Extract the (X, Y) coordinate from the center of the cell holding the provided text.  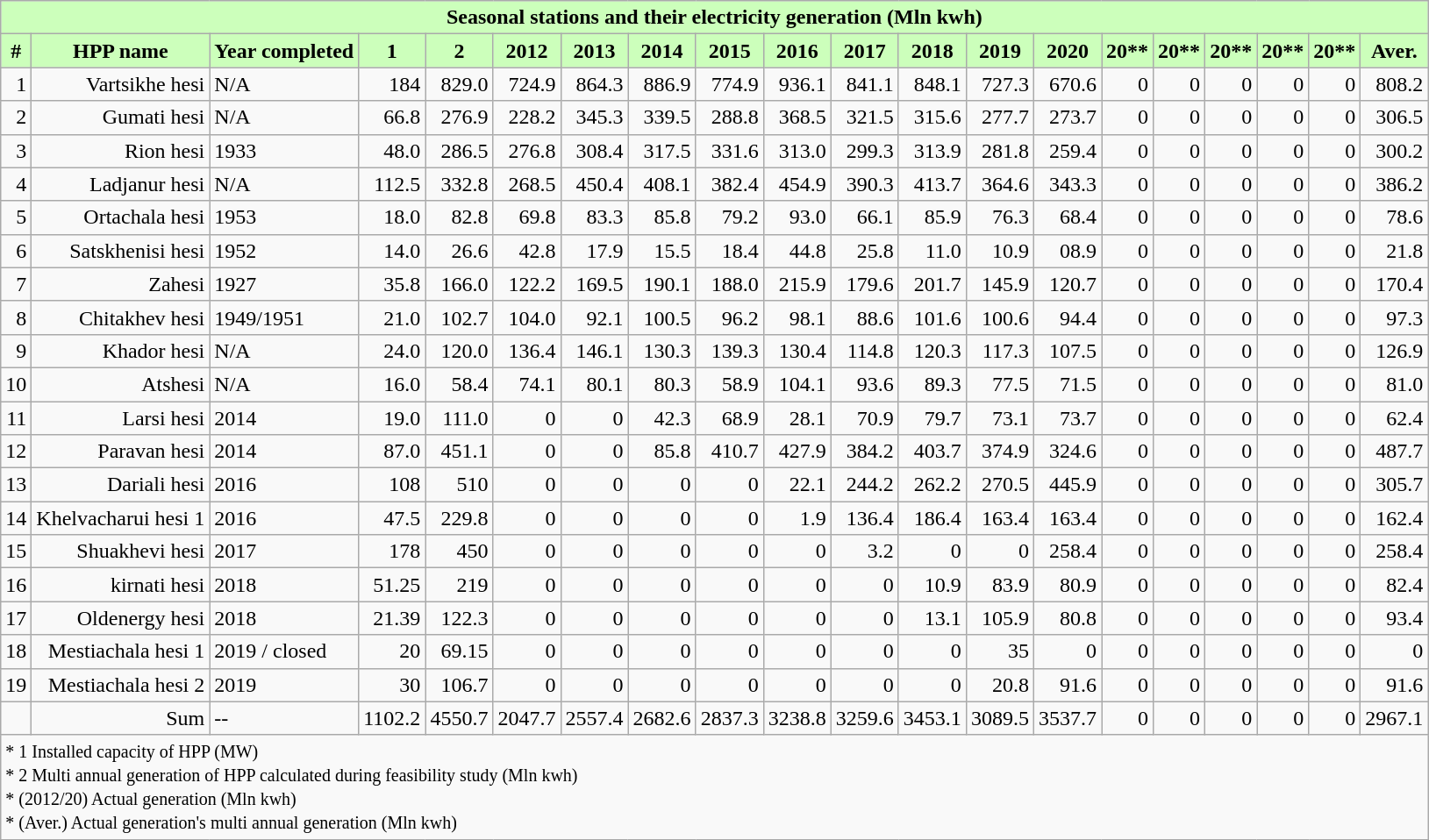
286.5 (460, 151)
18.0 (392, 217)
670.6 (1067, 84)
3089.5 (1000, 718)
281.8 (1000, 151)
864.3 (595, 84)
259.4 (1067, 151)
382.4 (730, 184)
14 (16, 518)
3537.7 (1067, 718)
848.1 (932, 84)
42.8 (526, 251)
Mestiachala hesi 2 (121, 685)
112.5 (392, 184)
343.3 (1067, 184)
3.2 (865, 552)
96.2 (730, 317)
73.1 (1000, 418)
83.9 (1000, 585)
2967.1 (1395, 718)
Paravan hesi (121, 452)
268.5 (526, 184)
364.6 (1000, 184)
3238.8 (797, 718)
1.9 (797, 518)
3453.1 (932, 718)
# (16, 51)
94.4 (1067, 317)
3 (16, 151)
1102.2 (392, 718)
451.1 (460, 452)
58.9 (730, 384)
Satskhenisi hesi (121, 251)
-- (284, 718)
6 (16, 251)
Chitakhev hesi (121, 317)
228.2 (526, 117)
92.1 (595, 317)
Ortachala hesi (121, 217)
Dariali hesi (121, 485)
Larsi hesi (121, 418)
Shuakhevi hesi (121, 552)
276.9 (460, 117)
104.0 (526, 317)
315.6 (932, 117)
105.9 (1000, 618)
450.4 (595, 184)
408.1 (661, 184)
74.1 (526, 384)
308.4 (595, 151)
87.0 (392, 452)
68.9 (730, 418)
190.1 (661, 284)
Vartsikhe hesi (121, 84)
42.3 (661, 418)
368.5 (797, 117)
413.7 (932, 184)
35 (1000, 651)
20 (392, 651)
101.6 (932, 317)
Year completed (284, 51)
44.8 (797, 251)
69.15 (460, 651)
403.7 (932, 452)
1953 (284, 217)
331.6 (730, 151)
2020 (1067, 51)
Rion hesi (121, 151)
79.2 (730, 217)
80.1 (595, 384)
66.1 (865, 217)
808.2 (1395, 84)
97.3 (1395, 317)
384.2 (865, 452)
445.9 (1067, 485)
178 (392, 552)
727.3 (1000, 84)
98.1 (797, 317)
08.9 (1067, 251)
114.8 (865, 351)
390.3 (865, 184)
Oldenergy hesi (121, 618)
186.4 (932, 518)
324.6 (1067, 452)
829.0 (460, 84)
68.4 (1067, 217)
5 (16, 217)
305.7 (1395, 485)
1933 (284, 151)
21.39 (392, 618)
130.4 (797, 351)
3259.6 (865, 718)
117.3 (1000, 351)
179.6 (865, 284)
2019 / closed (284, 651)
120.7 (1067, 284)
332.8 (460, 184)
21.8 (1395, 251)
122.2 (526, 284)
Atshesi (121, 384)
1952 (284, 251)
58.4 (460, 384)
13 (16, 485)
122.3 (460, 618)
774.9 (730, 84)
48.0 (392, 151)
276.8 (526, 151)
169.5 (595, 284)
841.1 (865, 84)
Khador hesi (121, 351)
321.5 (865, 117)
313.0 (797, 151)
219 (460, 585)
20.8 (1000, 685)
8 (16, 317)
7 (16, 284)
126.9 (1395, 351)
386.2 (1395, 184)
15 (16, 552)
184 (392, 84)
300.2 (1395, 151)
1927 (284, 284)
89.3 (932, 384)
17.9 (595, 251)
93.0 (797, 217)
139.3 (730, 351)
288.8 (730, 117)
229.8 (460, 518)
81.0 (1395, 384)
78.6 (1395, 217)
13.1 (932, 618)
317.5 (661, 151)
83.3 (595, 217)
262.2 (932, 485)
2012 (526, 51)
427.9 (797, 452)
25.8 (865, 251)
2837.3 (730, 718)
19 (16, 685)
102.7 (460, 317)
66.8 (392, 117)
4550.7 (460, 718)
93.4 (1395, 618)
162.4 (1395, 518)
2015 (730, 51)
145.9 (1000, 284)
2047.7 (526, 718)
76.3 (1000, 217)
273.7 (1067, 117)
71.5 (1067, 384)
Gumati hesi (121, 117)
10 (16, 384)
1949/1951 (284, 317)
104.1 (797, 384)
18 (16, 651)
35.8 (392, 284)
62.4 (1395, 418)
107.5 (1067, 351)
19.0 (392, 418)
73.7 (1067, 418)
306.5 (1395, 117)
936.1 (797, 84)
4 (16, 184)
93.6 (865, 384)
410.7 (730, 452)
2013 (595, 51)
374.9 (1000, 452)
510 (460, 485)
9 (16, 351)
Aver. (1395, 51)
166.0 (460, 284)
26.6 (460, 251)
106.7 (460, 685)
100.6 (1000, 317)
21.0 (392, 317)
345.3 (595, 117)
146.1 (595, 351)
277.7 (1000, 117)
82.4 (1395, 585)
30 (392, 685)
HPP name (121, 51)
79.7 (932, 418)
17 (16, 618)
11 (16, 418)
2557.4 (595, 718)
14.0 (392, 251)
Zahesi (121, 284)
2682.6 (661, 718)
16.0 (392, 384)
339.5 (661, 117)
77.5 (1000, 384)
69.8 (526, 217)
Khelvacharui hesi 1 (121, 518)
188.0 (730, 284)
487.7 (1395, 452)
Sum (121, 718)
100.5 (661, 317)
22.1 (797, 485)
454.9 (797, 184)
201.7 (932, 284)
11.0 (932, 251)
270.5 (1000, 485)
88.6 (865, 317)
244.2 (865, 485)
16 (16, 585)
111.0 (460, 418)
313.9 (932, 151)
724.9 (526, 84)
85.9 (932, 217)
886.9 (661, 84)
120.0 (460, 351)
kirnati hesi (121, 585)
130.3 (661, 351)
28.1 (797, 418)
299.3 (865, 151)
70.9 (865, 418)
24.0 (392, 351)
80.8 (1067, 618)
82.8 (460, 217)
80.3 (661, 384)
108 (392, 485)
170.4 (1395, 284)
Seasonal stations and their electricity generation (Mln kwh) (714, 18)
Mestiachala hesi 1 (121, 651)
18.4 (730, 251)
450 (460, 552)
120.3 (932, 351)
215.9 (797, 284)
47.5 (392, 518)
51.25 (392, 585)
80.9 (1067, 585)
15.5 (661, 251)
Ladjanur hesi (121, 184)
12 (16, 452)
